Determine the [X, Y] coordinate at the center of the cell enclosing the given text.  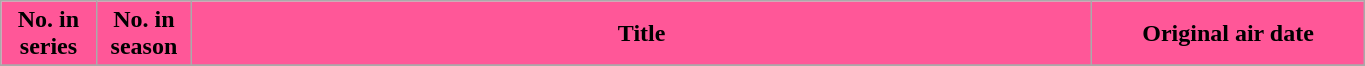
Title [642, 34]
No. inseason [144, 34]
No. inseries [48, 34]
Original air date [1228, 34]
